Capture the cell that displays the provided text and extract its [X, Y] central coordinate. 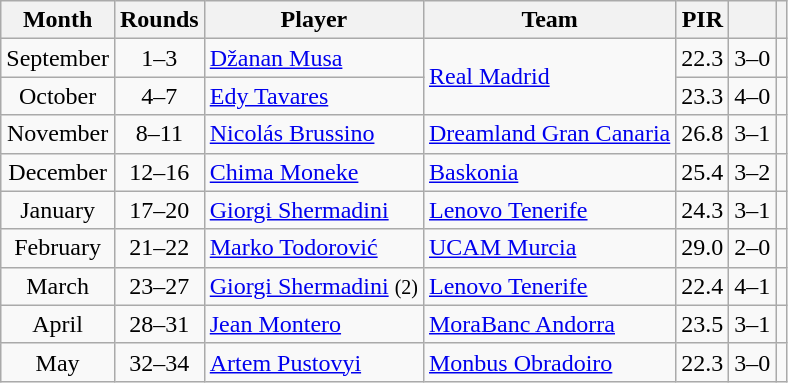
29.0 [702, 248]
28–31 [159, 324]
Rounds [159, 20]
4–0 [752, 96]
October [58, 96]
Monbus Obradoiro [549, 362]
Giorgi Shermadini [314, 210]
February [58, 248]
Chima Moneke [314, 172]
12–16 [159, 172]
November [58, 134]
Real Madrid [549, 77]
17–20 [159, 210]
Month [58, 20]
21–22 [159, 248]
September [58, 58]
MoraBanc Andorra [549, 324]
Giorgi Shermadini (2) [314, 286]
Team [549, 20]
Baskonia [549, 172]
4–1 [752, 286]
May [58, 362]
22.4 [702, 286]
January [58, 210]
4–7 [159, 96]
8–11 [159, 134]
Dreamland Gran Canaria [549, 134]
March [58, 286]
Marko Todorović [314, 248]
Edy Tavares [314, 96]
3–2 [752, 172]
Player [314, 20]
32–34 [159, 362]
23–27 [159, 286]
25.4 [702, 172]
April [58, 324]
1–3 [159, 58]
24.3 [702, 210]
23.5 [702, 324]
UCAM Murcia [549, 248]
PIR [702, 20]
26.8 [702, 134]
23.3 [702, 96]
Džanan Musa [314, 58]
December [58, 172]
Nicolás Brussino [314, 134]
Artem Pustovyi [314, 362]
Jean Montero [314, 324]
2–0 [752, 248]
